Detect which cell encompasses the target text, then output its (x, y) center coordinate. 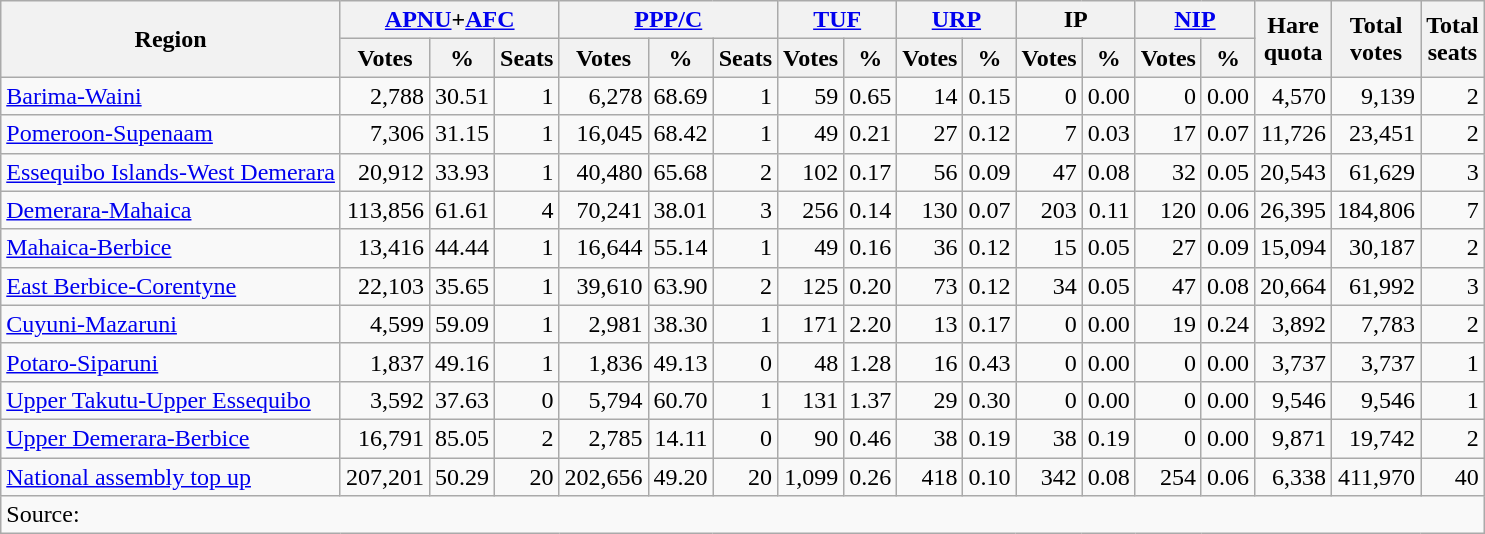
113,856 (384, 210)
17 (1168, 134)
0.30 (990, 400)
Harequota (1294, 39)
32 (1168, 172)
56 (930, 172)
Upper Demerara-Berbice (171, 438)
29 (930, 400)
11,726 (1294, 134)
0.14 (870, 210)
15,094 (1294, 248)
0.15 (990, 96)
Demerara-Mahaica (171, 210)
65.68 (680, 172)
202,656 (604, 477)
16,045 (604, 134)
36 (930, 248)
Essequibo Islands-West Demerara (171, 172)
14 (930, 96)
Mahaica-Berbice (171, 248)
70,241 (604, 210)
256 (811, 210)
0.10 (990, 477)
0.21 (870, 134)
6,278 (604, 96)
49.13 (680, 362)
2.20 (870, 324)
19 (1168, 324)
37.63 (462, 400)
Totalseats (1453, 39)
URP (956, 20)
254 (1168, 477)
APNU+AFC (450, 20)
Potaro-Siparuni (171, 362)
4,599 (384, 324)
2,785 (604, 438)
1,836 (604, 362)
63.90 (680, 286)
60.70 (680, 400)
33.93 (462, 172)
19,742 (1376, 438)
49.20 (680, 477)
0.26 (870, 477)
6,338 (1294, 477)
61.61 (462, 210)
61,629 (1376, 172)
1,099 (811, 477)
38.30 (680, 324)
26,395 (1294, 210)
13 (930, 324)
55.14 (680, 248)
Source: (742, 515)
20,543 (1294, 172)
NIP (1194, 20)
38.01 (680, 210)
4 (527, 210)
30,187 (1376, 248)
30.51 (462, 96)
9,871 (1294, 438)
14.11 (680, 438)
7,306 (384, 134)
5,794 (604, 400)
IP (1076, 20)
40,480 (604, 172)
44.44 (462, 248)
3,592 (384, 400)
0.03 (1108, 134)
418 (930, 477)
13,416 (384, 248)
50.29 (462, 477)
16 (930, 362)
Cuyuni-Mazaruni (171, 324)
15 (1049, 248)
171 (811, 324)
411,970 (1376, 477)
90 (811, 438)
31.15 (462, 134)
40 (1453, 477)
PPP/C (668, 20)
Region (171, 39)
0.11 (1108, 210)
1,837 (384, 362)
0.43 (990, 362)
16,644 (604, 248)
0.65 (870, 96)
Barima-Waini (171, 96)
20,912 (384, 172)
130 (930, 210)
National assembly top up (171, 477)
1.28 (870, 362)
59 (811, 96)
TUF (838, 20)
49.16 (462, 362)
73 (930, 286)
48 (811, 362)
59.09 (462, 324)
0.46 (870, 438)
3,892 (1294, 324)
68.42 (680, 134)
85.05 (462, 438)
22,103 (384, 286)
1.37 (870, 400)
2,788 (384, 96)
34 (1049, 286)
207,201 (384, 477)
20,664 (1294, 286)
120 (1168, 210)
Pomeroon-Supenaam (171, 134)
0.24 (1228, 324)
35.65 (462, 286)
61,992 (1376, 286)
23,451 (1376, 134)
Upper Takutu-Upper Essequibo (171, 400)
0.20 (870, 286)
East Berbice-Corentyne (171, 286)
203 (1049, 210)
2,981 (604, 324)
125 (811, 286)
342 (1049, 477)
Totalvotes (1376, 39)
4,570 (1294, 96)
68.69 (680, 96)
9,139 (1376, 96)
0.16 (870, 248)
102 (811, 172)
16,791 (384, 438)
7,783 (1376, 324)
39,610 (604, 286)
184,806 (1376, 210)
131 (811, 400)
